Search for the cell housing the specified text and yield its [X, Y] center coordinate. 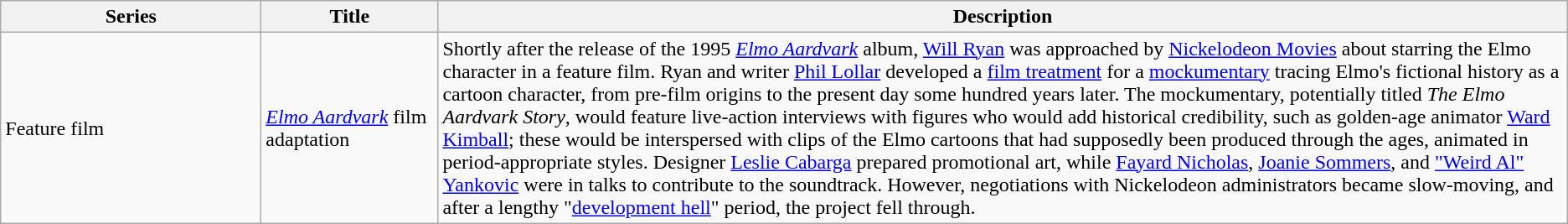
Elmo Aardvark film adaptation [350, 128]
Description [1003, 17]
Series [131, 17]
Title [350, 17]
Feature film [131, 128]
